From the cell containing the given text, extract its center point as [x, y] coordinate. 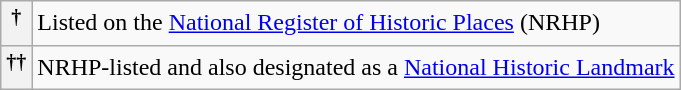
NRHP-listed and also designated as a National Historic Landmark [356, 68]
Listed on the National Register of Historic Places (NRHP) [356, 24]
† [16, 24]
†† [16, 68]
